Return (X, Y) of the center of cell containing provided text 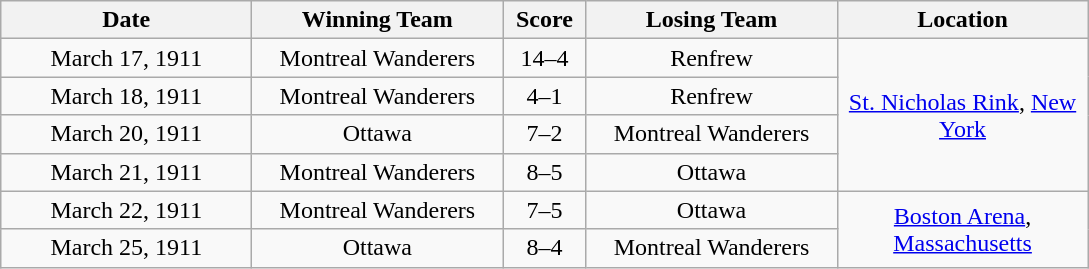
7–2 (544, 134)
Losing Team (712, 20)
8–5 (544, 172)
St. Nicholas Rink, New York (962, 115)
Score (544, 20)
March 18, 1911 (126, 96)
4–1 (544, 96)
Date (126, 20)
March 25, 1911 (126, 248)
14–4 (544, 58)
Winning Team (378, 20)
Location (962, 20)
March 21, 1911 (126, 172)
March 17, 1911 (126, 58)
Boston Arena, Massachusetts (962, 229)
7–5 (544, 210)
March 20, 1911 (126, 134)
8–4 (544, 248)
March 22, 1911 (126, 210)
